Find where the given text appears and provide that cell's center as (x, y) coordinate. 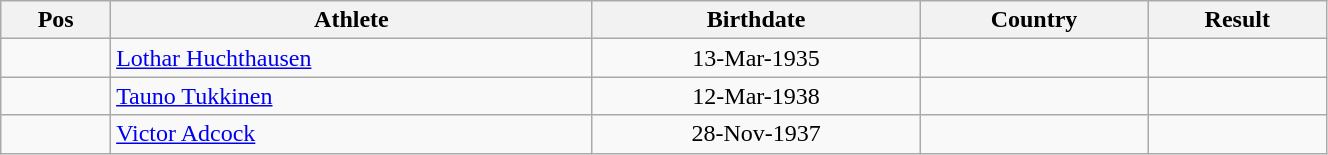
Country (1034, 20)
Pos (56, 20)
Athlete (352, 20)
Victor Adcock (352, 134)
28-Nov-1937 (756, 134)
13-Mar-1935 (756, 58)
12-Mar-1938 (756, 96)
Tauno Tukkinen (352, 96)
Result (1237, 20)
Lothar Huchthausen (352, 58)
Birthdate (756, 20)
